Provide the [x, y] coordinate of the cell's center where the given text is located.  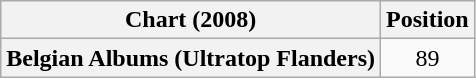
Position [428, 20]
Chart (2008) [191, 20]
Belgian Albums (Ultratop Flanders) [191, 58]
89 [428, 58]
